Return (x, y) of the center of cell containing provided text 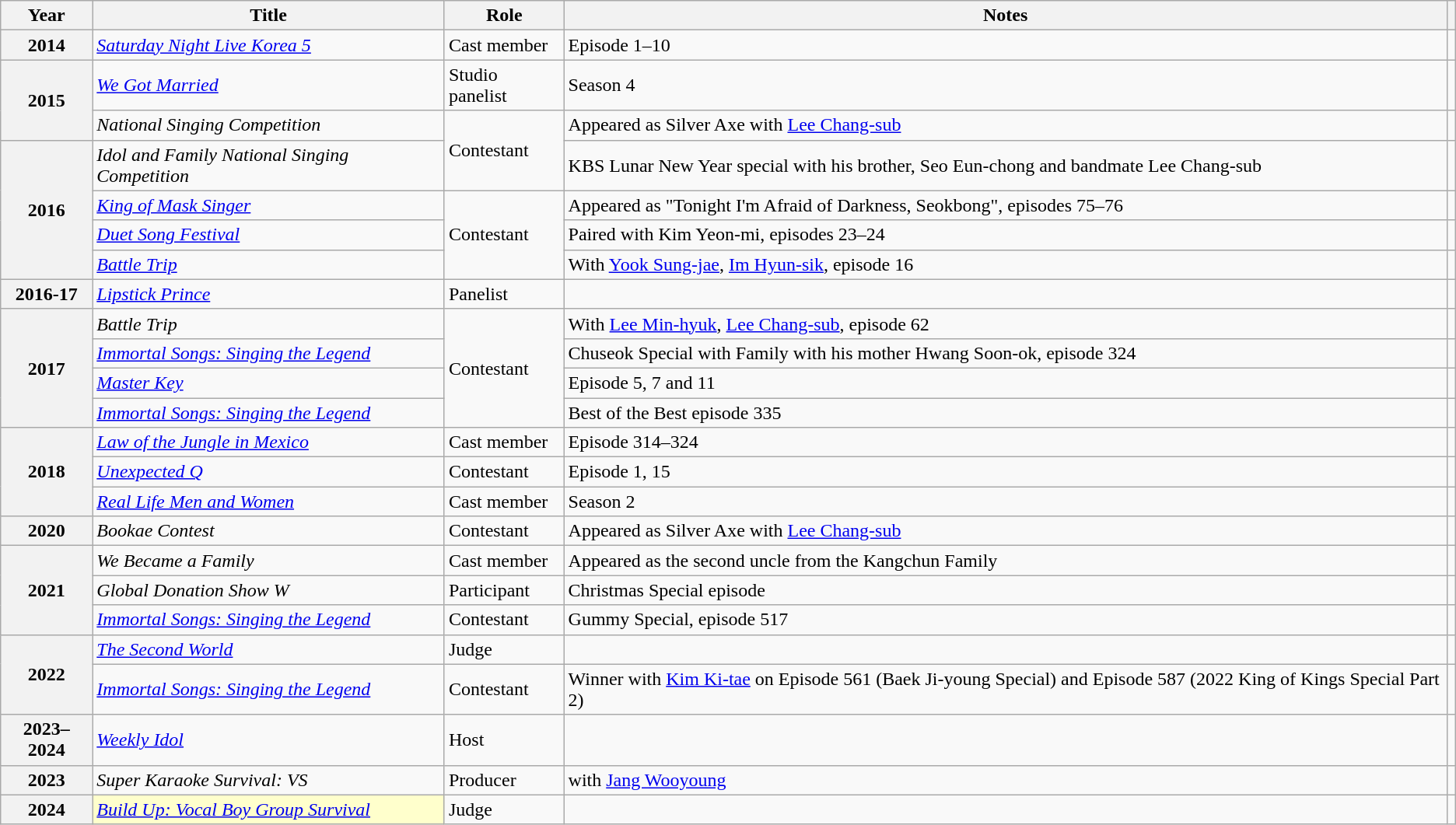
Best of the Best episode 335 (1005, 413)
Season 2 (1005, 502)
With Yook Sung-jae, Im Hyun-sik, episode 16 (1005, 264)
2017 (47, 368)
Chuseok Special with Family with his mother Hwang Soon-ok, episode 324 (1005, 353)
The Second World (269, 649)
2016-17 (47, 294)
Year (47, 16)
Episode 314–324 (1005, 442)
Role (504, 16)
2016 (47, 210)
Title (269, 16)
Paired with Kim Yeon-mi, episodes 23–24 (1005, 235)
Idol and Family National Singing Competition (269, 165)
Global Donation Show W (269, 590)
2024 (47, 809)
Gummy Special, episode 517 (1005, 620)
2023 (47, 780)
with Jang Wooyoung (1005, 780)
Episode 1, 15 (1005, 472)
Participant (504, 590)
Lipstick Prince (269, 294)
Real Life Men and Women (269, 502)
Episode 1–10 (1005, 45)
We Got Married (269, 86)
2014 (47, 45)
Appeared as the second uncle from the Kangchun Family (1005, 561)
Episode 5, 7 and 11 (1005, 383)
Producer (504, 780)
Panelist (504, 294)
Master Key (269, 383)
2015 (47, 100)
Build Up: Vocal Boy Group Survival (269, 809)
National Singing Competition (269, 125)
Host (504, 740)
Appeared as "Tonight I'm Afraid of Darkness, Seokbong", episodes 75–76 (1005, 205)
2020 (47, 531)
2022 (47, 675)
2018 (47, 472)
King of Mask Singer (269, 205)
Duet Song Festival (269, 235)
Studio panelist (504, 86)
2023–2024 (47, 740)
KBS Lunar New Year special with his brother, Seo Eun-chong and bandmate Lee Chang-sub (1005, 165)
Super Karaoke Survival: VS (269, 780)
Bookae Contest (269, 531)
Weekly Idol (269, 740)
2021 (47, 590)
Season 4 (1005, 86)
Saturday Night Live Korea 5 (269, 45)
Law of the Jungle in Mexico (269, 442)
Unexpected Q (269, 472)
We Became a Family (269, 561)
Winner with Kim Ki-tae on Episode 561 (Baek Ji-young Special) and Episode 587 (2022 King of Kings Special Part 2) (1005, 689)
Notes (1005, 16)
With Lee Min-hyuk, Lee Chang-sub, episode 62 (1005, 323)
Christmas Special episode (1005, 590)
